Extract the (x, y) coordinate from the center of the cell holding the provided text.  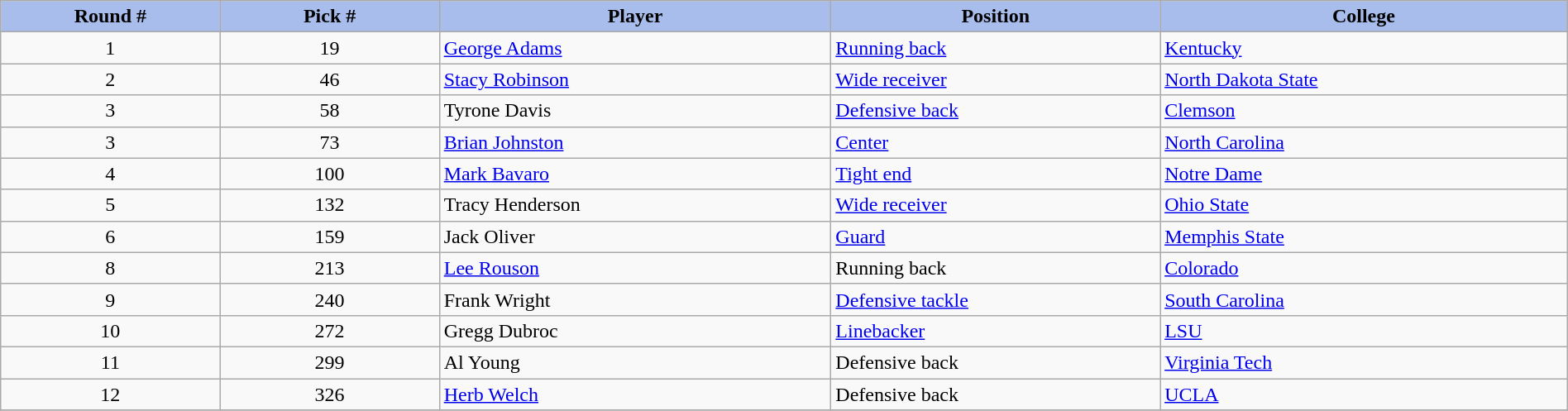
1 (111, 48)
Tracy Henderson (635, 205)
46 (329, 79)
Pick # (329, 17)
240 (329, 299)
UCLA (1365, 394)
326 (329, 394)
Memphis State (1365, 237)
4 (111, 174)
159 (329, 237)
213 (329, 268)
Center (996, 142)
North Dakota State (1365, 79)
272 (329, 331)
Frank Wright (635, 299)
Al Young (635, 362)
George Adams (635, 48)
Brian Johnston (635, 142)
Stacy Robinson (635, 79)
Lee Rouson (635, 268)
Linebacker (996, 331)
2 (111, 79)
8 (111, 268)
Guard (996, 237)
132 (329, 205)
Notre Dame (1365, 174)
9 (111, 299)
North Carolina (1365, 142)
Tight end (996, 174)
73 (329, 142)
Kentucky (1365, 48)
58 (329, 111)
12 (111, 394)
LSU (1365, 331)
Round # (111, 17)
Gregg Dubroc (635, 331)
6 (111, 237)
Clemson (1365, 111)
5 (111, 205)
19 (329, 48)
299 (329, 362)
100 (329, 174)
11 (111, 362)
Defensive tackle (996, 299)
Herb Welch (635, 394)
Colorado (1365, 268)
Ohio State (1365, 205)
Position (996, 17)
South Carolina (1365, 299)
Jack Oliver (635, 237)
Player (635, 17)
Virginia Tech (1365, 362)
College (1365, 17)
10 (111, 331)
Tyrone Davis (635, 111)
Mark Bavaro (635, 174)
